Detect which cell encompasses the target text, then output its (X, Y) center coordinate. 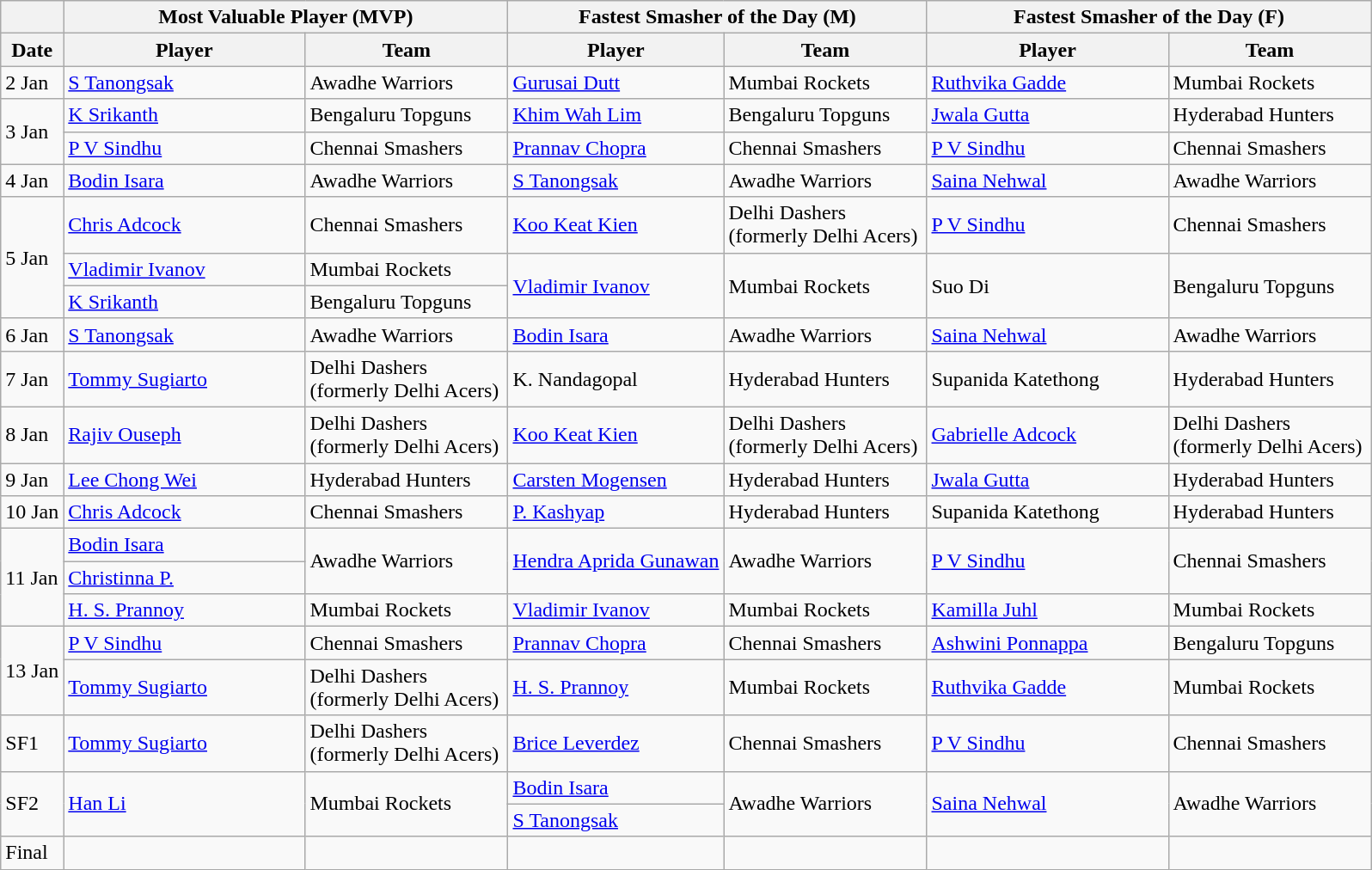
Fastest Smasher of the Day (M) (717, 17)
Fastest Smasher of the Day (F) (1148, 17)
Hendra Aprida Gunawan (616, 561)
10 Jan (33, 512)
Date (33, 50)
Christinna P. (184, 578)
P. Kashyap (616, 512)
K. Nandagopal (616, 378)
6 Jan (33, 334)
5 Jan (33, 258)
9 Jan (33, 479)
Rajiv Ouseph (184, 435)
Khim Wah Lim (616, 115)
Lee Chong Wei (184, 479)
Kamilla Juhl (1047, 610)
2 Jan (33, 83)
Han Li (184, 804)
Suo Di (1047, 285)
Brice Leverdez (616, 743)
Carsten Mogensen (616, 479)
13 Jan (33, 671)
8 Jan (33, 435)
Gabrielle Adcock (1047, 435)
Ashwini Ponnappa (1047, 643)
3 Jan (33, 132)
7 Jan (33, 378)
Most Valuable Player (MVP) (285, 17)
11 Jan (33, 578)
Gurusai Dutt (616, 83)
SF1 (33, 743)
Final (33, 853)
SF2 (33, 804)
4 Jan (33, 181)
